Provide the [x, y] coordinate of the cell's center where the given text is located.  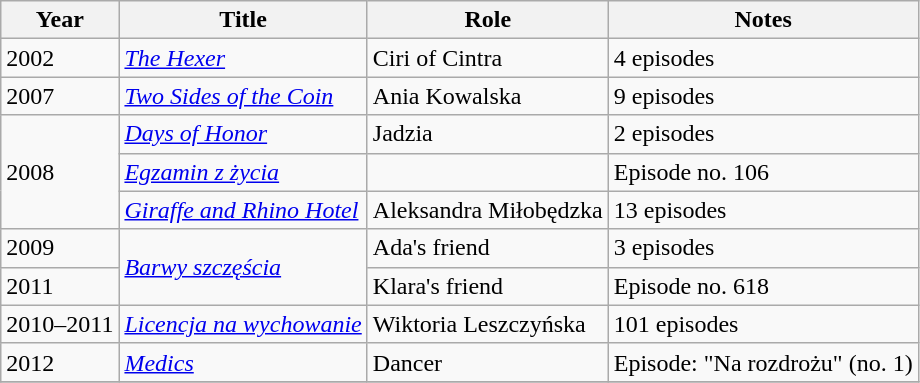
Dancer [488, 362]
Egzamin z życia [243, 172]
Role [488, 20]
2010–2011 [60, 324]
Wiktoria Leszczyńska [488, 324]
2012 [60, 362]
2008 [60, 172]
The Hexer [243, 58]
Barwy szczęścia [243, 267]
2007 [60, 96]
Jadzia [488, 134]
Licencja na wychowanie [243, 324]
2009 [60, 248]
Episode no. 618 [763, 286]
Year [60, 20]
101 episodes [763, 324]
Medics [243, 362]
Episode no. 106 [763, 172]
Notes [763, 20]
4 episodes [763, 58]
Days of Honor [243, 134]
2011 [60, 286]
Title [243, 20]
Two Sides of the Coin [243, 96]
Giraffe and Rhino Hotel [243, 210]
Ada's friend [488, 248]
Ania Kowalska [488, 96]
3 episodes [763, 248]
9 episodes [763, 96]
2002 [60, 58]
2 episodes [763, 134]
Klara's friend [488, 286]
13 episodes [763, 210]
Aleksandra Miłobędzka [488, 210]
Episode: "Na rozdrożu" (no. 1) [763, 362]
Ciri of Cintra [488, 58]
